Capture the cell that displays the provided text and extract its [X, Y] central coordinate. 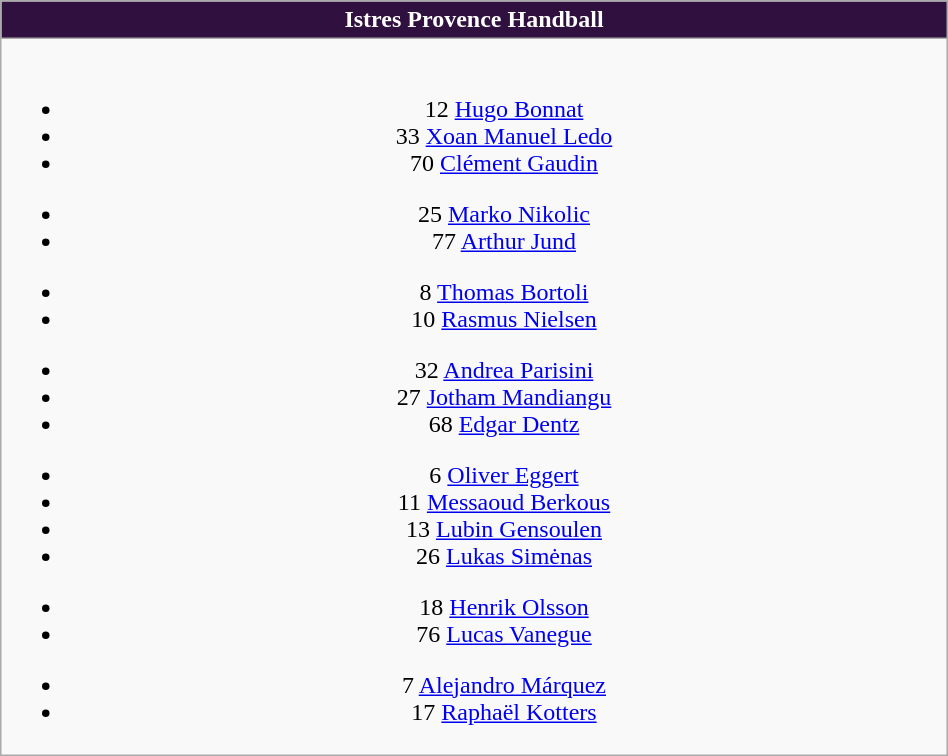
Istres Provence Handball [474, 20]
